From the cell containing the given text, extract its center point as [x, y] coordinate. 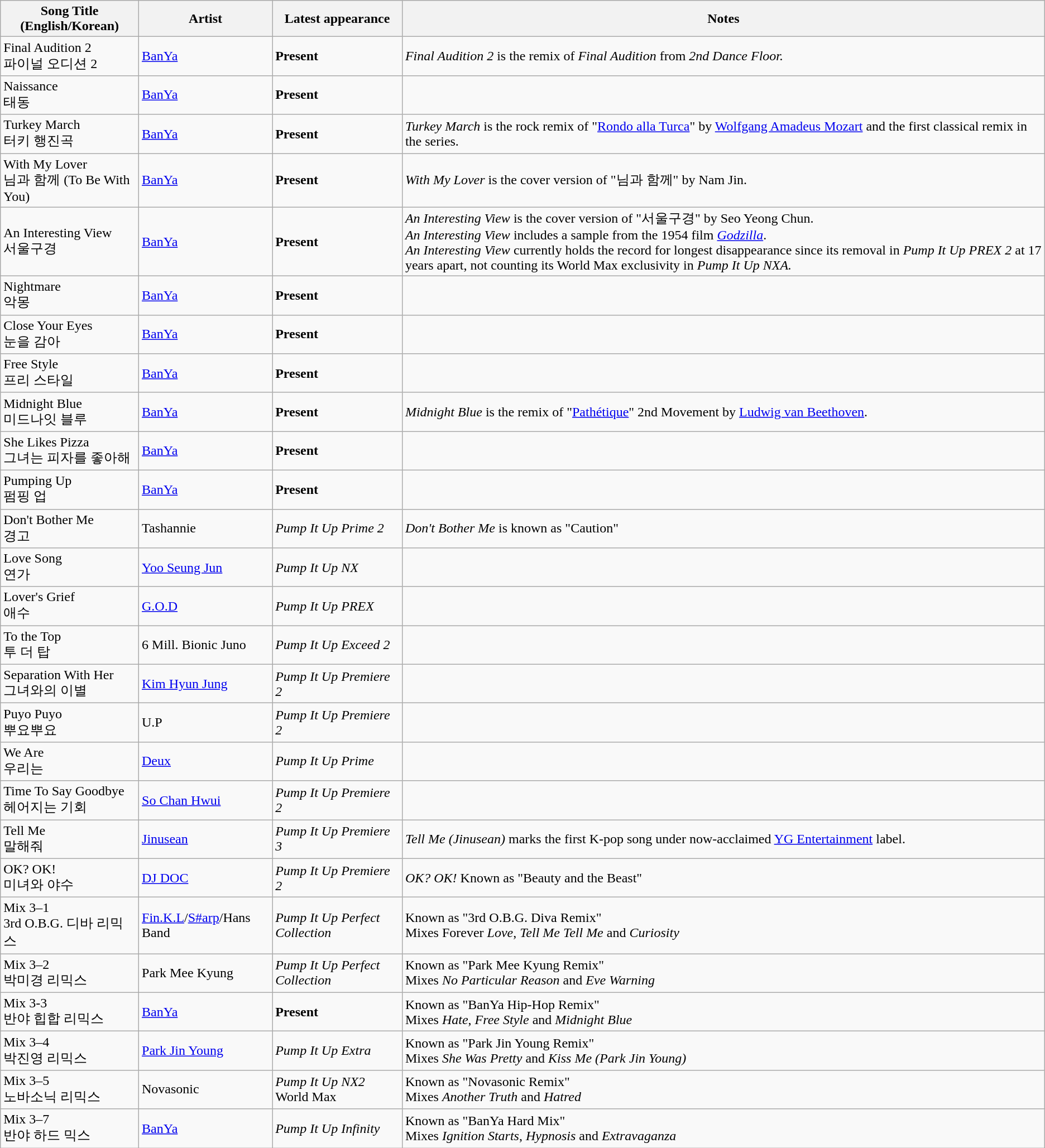
Pump It Up Prime [337, 761]
Pumping Up펌핑 업 [70, 489]
Midnight Blue is the remix of "Pathétique" 2nd Movement by Ludwig van Beethoven. [723, 412]
With My Lover is the cover version of "님과 함께" by Nam Jin. [723, 180]
Deux [205, 761]
Time To Say Goodbye헤어지는 기회 [70, 800]
Park Jin Young [205, 1051]
Notes [723, 19]
Known as "BanYa Hard Mix"Mixes Ignition Starts, Hypnosis and Extravaganza [723, 1128]
Known as "Park Jin Young Remix"Mixes She Was Pretty and Kiss Me (Park Jin Young) [723, 1051]
Don't Bother Me is known as "Caution" [723, 529]
Latest appearance [337, 19]
Pump It Up NX [337, 568]
Pump It Up Extra [337, 1051]
Pump It Up Prime 2 [337, 529]
Tell Me (Jinusean) marks the first K-pop song under now-acclaimed YG Entertainment label. [723, 839]
OK? OK!미녀와 야수 [70, 878]
Mix 3–4박진영 리믹스 [70, 1051]
Tell Me말해줘 [70, 839]
Park Mee Kyung [205, 973]
Puyo Puyo뿌요뿌요 [70, 723]
Love Song연가 [70, 568]
Naissance태동 [70, 95]
Known as "Novasonic Remix"Mixes Another Truth and Hatred [723, 1089]
With My Lover님과 함께 (To Be With You) [70, 180]
An Interesting View서울구경 [70, 242]
Jinusean [205, 839]
Mix 3–7반야 하드 믹스 [70, 1128]
Mix 3-3반야 힙합 리믹스 [70, 1012]
Free Style프리 스타일 [70, 373]
Pump It Up Exceed 2 [337, 645]
Lover's Grief애수 [70, 606]
Known as "Park Mee Kyung Remix"Mixes No Particular Reason and Eve Warning [723, 973]
6 Mill. Bionic Juno [205, 645]
Novasonic [205, 1089]
Nightmare악몽 [70, 296]
Final Audition 2파이널 오디션 2 [70, 56]
G.O.D [205, 606]
Turkey March터키 행진곡 [70, 134]
Mix 3–5노바소닉 리믹스 [70, 1089]
Mix 3–2박미경 리믹스 [70, 973]
She Likes Pizza그녀는 피자를 좋아해 [70, 451]
Turkey March is the rock remix of "Rondo alla Turca" by Wolfgang Amadeus Mozart and the first classical remix in the series. [723, 134]
Known as "3rd O.B.G. Diva Remix"Mixes Forever Love, Tell Me Tell Me and Curiosity [723, 925]
Known as "BanYa Hip-Hop Remix"Mixes Hate, Free Style and Midnight Blue [723, 1012]
Final Audition 2 is the remix of Final Audition from 2nd Dance Floor. [723, 56]
OK? OK! Known as "Beauty and the Beast" [723, 878]
Pump It Up Infinity [337, 1128]
Separation With Her그녀와의 이별 [70, 684]
Close Your Eyes눈을 감아 [70, 334]
We Are우리는 [70, 761]
Pump It Up PREX [337, 606]
Pump It Up NX2 World Max [337, 1089]
U.P [205, 723]
Yoo Seung Jun [205, 568]
Mix 3–13rd O.B.G. 디바 리믹스 [70, 925]
Pump It Up Premiere 3 [337, 839]
Don't Bother Me경고 [70, 529]
Tashannie [205, 529]
DJ DOC [205, 878]
Fin.K.L/S#arp/Hans Band [205, 925]
Artist [205, 19]
To the Top투 더 탑 [70, 645]
Midnight Blue미드나잇 블루 [70, 412]
So Chan Hwui [205, 800]
Kim Hyun Jung [205, 684]
Song Title(English/Korean) [70, 19]
